Determine the [x, y] coordinate at the center of the cell enclosing the given text.  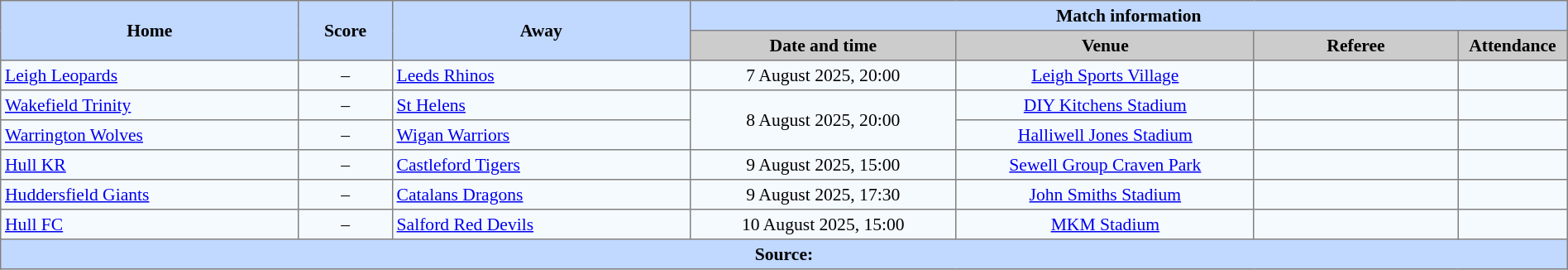
Score [346, 31]
Venue [1105, 46]
Catalans Dragons [541, 195]
St Helens [541, 105]
Leigh Sports Village [1105, 75]
Salford Red Devils [541, 224]
DIY Kitchens Stadium [1105, 105]
Hull FC [150, 224]
10 August 2025, 15:00 [823, 224]
Home [150, 31]
MKM Stadium [1105, 224]
9 August 2025, 15:00 [823, 165]
Castleford Tigers [541, 165]
7 August 2025, 20:00 [823, 75]
John Smiths Stadium [1105, 195]
Huddersfield Giants [150, 195]
Leeds Rhinos [541, 75]
Wakefield Trinity [150, 105]
Hull KR [150, 165]
Away [541, 31]
Match information [1128, 16]
Halliwell Jones Stadium [1105, 135]
Leigh Leopards [150, 75]
Source: [784, 254]
Attendance [1513, 46]
Referee [1355, 46]
8 August 2025, 20:00 [823, 120]
Date and time [823, 46]
Warrington Wolves [150, 135]
9 August 2025, 17:30 [823, 195]
Wigan Warriors [541, 135]
Sewell Group Craven Park [1105, 165]
